Locate the cell with the specified text and output its [x, y] center coordinate. 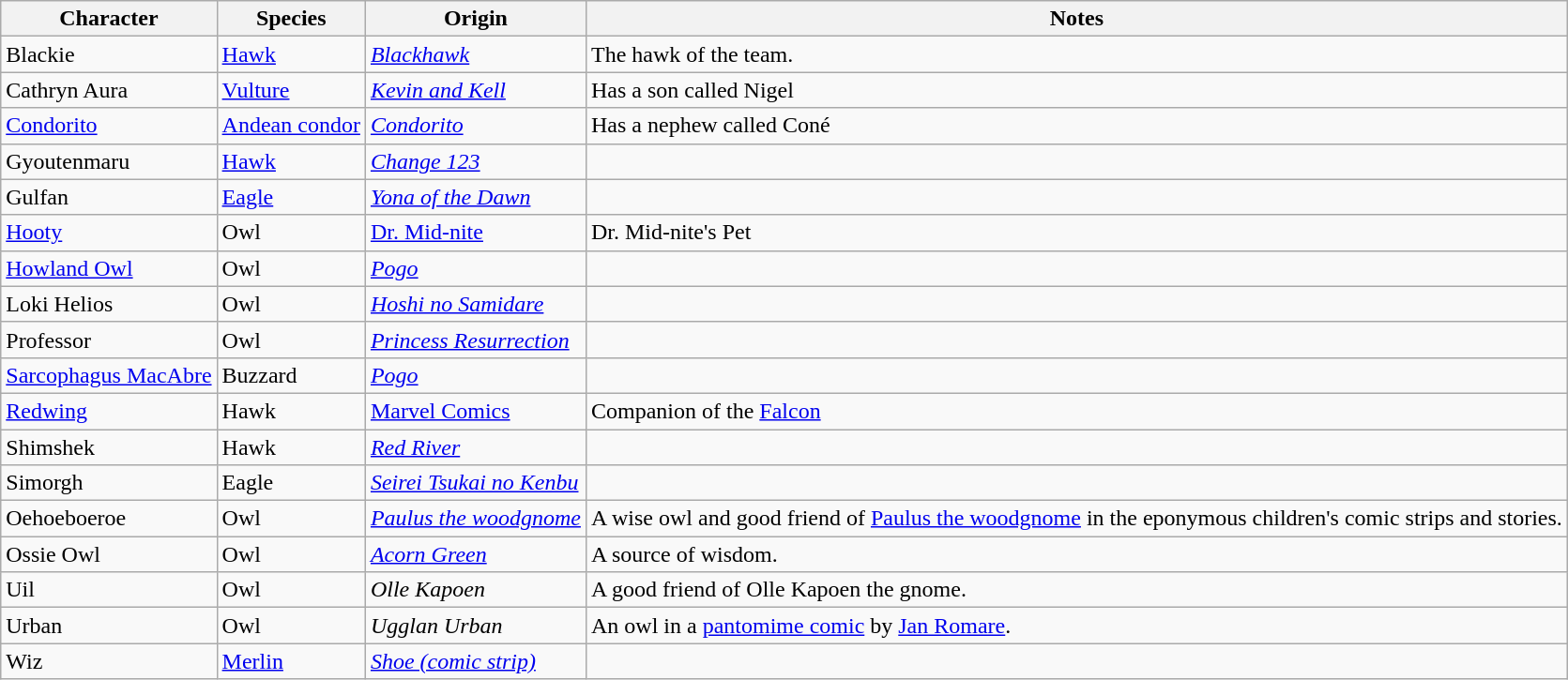
Companion of the Falcon [1076, 411]
Seirei Tsukai no Kenbu [475, 483]
Paulus the woodgnome [475, 519]
Merlin [291, 661]
Gyoutenmaru [109, 161]
Shoe (comic strip) [475, 661]
Ossie Owl [109, 554]
Uil [109, 590]
Gulfan [109, 197]
A source of wisdom. [1076, 554]
Princess Resurrection [475, 340]
Character [109, 19]
Notes [1076, 19]
Has a nephew called Coné [1076, 126]
Buzzard [291, 375]
Cathryn Aura [109, 90]
Species [291, 19]
A wise owl and good friend of Paulus the woodgnome in the eponymous children's comic strips and stories. [1076, 519]
Oehoeboeroe [109, 519]
Andean condor [291, 126]
Marvel Comics [475, 411]
Hooty [109, 233]
Kevin and Kell [475, 90]
Professor [109, 340]
Dr. Mid-nite's Pet [1076, 233]
Has a son called Nigel [1076, 90]
Acorn Green [475, 554]
Hoshi no Samidare [475, 304]
Origin [475, 19]
An owl in a pantomime comic by Jan Romare. [1076, 626]
A good friend of Olle Kapoen the gnome. [1076, 590]
Shimshek [109, 447]
Change 123 [475, 161]
Howland Owl [109, 268]
Sarcophagus MacAbre [109, 375]
Blackie [109, 54]
Olle Kapoen [475, 590]
The hawk of the team. [1076, 54]
Dr. Mid-nite [475, 233]
Ugglan Urban [475, 626]
Urban [109, 626]
Loki Helios [109, 304]
Wiz [109, 661]
Redwing [109, 411]
Vulture [291, 90]
Yona of the Dawn [475, 197]
Red River [475, 447]
Blackhawk [475, 54]
Simorgh [109, 483]
